Locate the cell with the specified text and output its (X, Y) center coordinate. 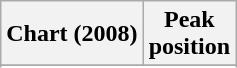
Chart (2008) (72, 34)
Peakposition (189, 34)
